Scan for the cell matching the given text and deliver its [X, Y] coordinate at center. 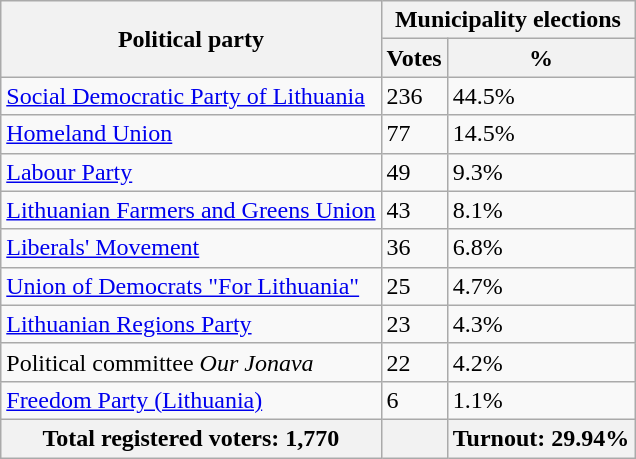
4.2% [541, 362]
23 [414, 324]
49 [414, 172]
25 [414, 286]
4.7% [541, 286]
Labour Party [191, 172]
6 [414, 400]
Homeland Union [191, 134]
36 [414, 248]
44.5% [541, 96]
1.1% [541, 400]
8.1% [541, 210]
22 [414, 362]
Votes [414, 58]
Turnout: 29.94% [541, 438]
Total registered voters: 1,770 [191, 438]
236 [414, 96]
43 [414, 210]
% [541, 58]
Lithuanian Regions Party [191, 324]
14.5% [541, 134]
Liberals' Movement [191, 248]
Municipality elections [508, 20]
4.3% [541, 324]
Lithuanian Farmers and Greens Union [191, 210]
6.8% [541, 248]
77 [414, 134]
Social Democratic Party of Lithuania [191, 96]
Political committee Our Jonava [191, 362]
9.3% [541, 172]
Political party [191, 39]
Union of Democrats "For Lithuania" [191, 286]
Freedom Party (Lithuania) [191, 400]
